Capture the cell that displays the provided text and extract its (x, y) central coordinate. 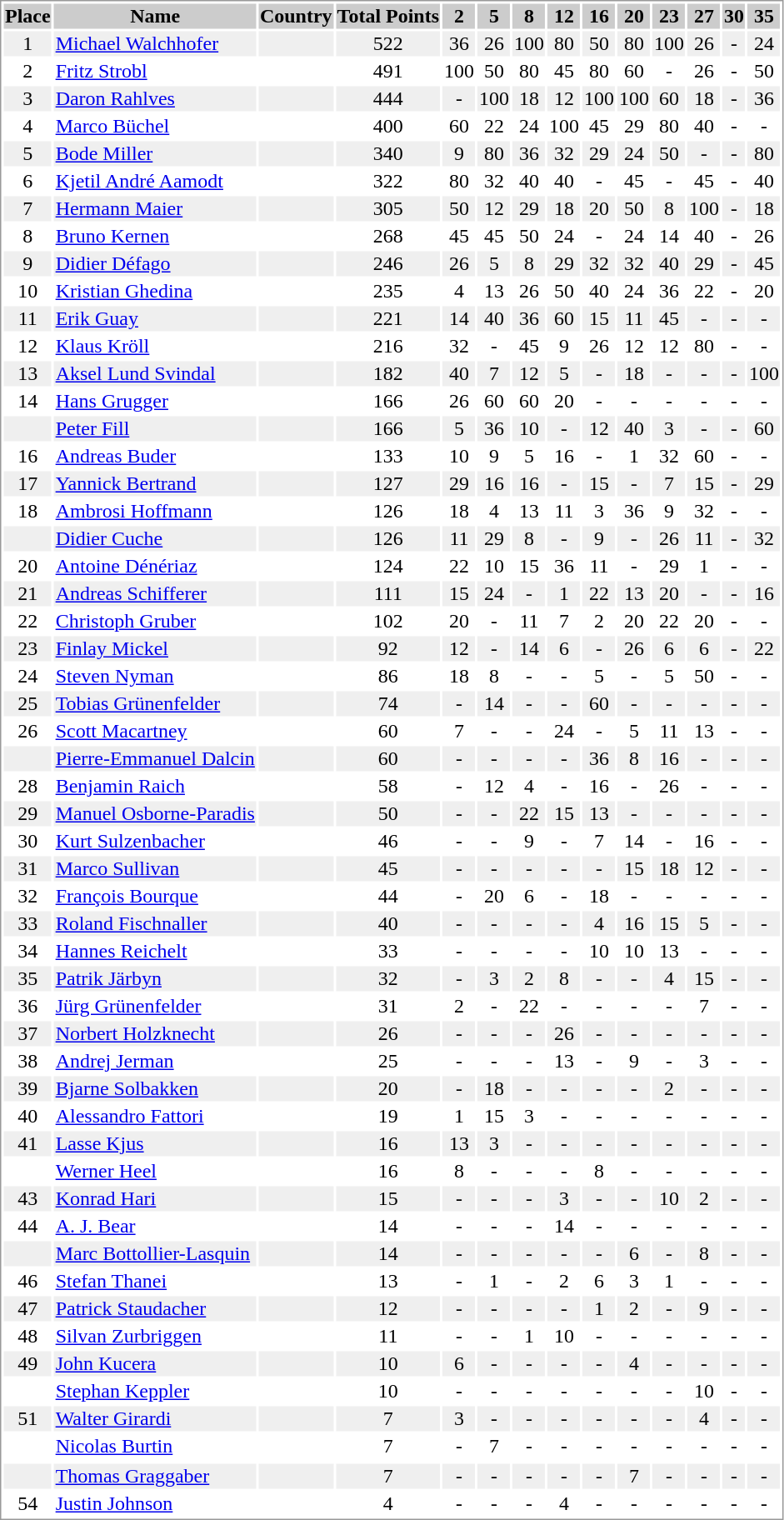
Bruno Kernen (155, 236)
Antoine Dénériaz (155, 566)
Yannick Bertrand (155, 484)
34 (27, 951)
Werner Heel (155, 1171)
19 (388, 1116)
182 (388, 374)
Didier Défago (155, 264)
305 (388, 209)
Nicolas Burtin (155, 1446)
86 (388, 676)
Marc Bottollier-Lasquin (155, 1254)
Michael Walchhofer (155, 44)
246 (388, 264)
Bjarne Solbakken (155, 1089)
Thomas Graggaber (155, 1476)
Silvan Zurbriggen (155, 1336)
41 (27, 1144)
74 (388, 704)
Justin Johnson (155, 1504)
Total Points (388, 16)
Hans Grugger (155, 401)
Jürg Grünenfelder (155, 1006)
400 (388, 126)
27 (705, 16)
102 (388, 621)
Ambrosi Hoffmann (155, 511)
Benjamin Raich (155, 786)
21 (27, 594)
Walter Girardi (155, 1419)
Norbert Holzknecht (155, 1034)
491 (388, 71)
49 (27, 1364)
28 (27, 786)
124 (388, 566)
111 (388, 594)
Roland Fischnaller (155, 924)
Pierre-Emmanuel Dalcin (155, 759)
Marco Sullivan (155, 869)
Country (296, 16)
39 (27, 1089)
38 (27, 1061)
Alessandro Fattori (155, 1116)
444 (388, 99)
Hermann Maier (155, 209)
522 (388, 44)
Kristian Ghedina (155, 291)
322 (388, 181)
268 (388, 236)
Hannes Reichelt (155, 951)
Andreas Schifferer (155, 594)
54 (27, 1504)
235 (388, 291)
43 (27, 1199)
Finlay Mickel (155, 649)
Klaus Kröll (155, 346)
Place (27, 16)
Kurt Sulzenbacher (155, 841)
92 (388, 649)
Manuel Osborne-Paradis (155, 814)
133 (388, 456)
Christoph Gruber (155, 621)
Andrej Jerman (155, 1061)
Marco Büchel (155, 126)
Kjetil André Aamodt (155, 181)
Stefan Thanei (155, 1281)
47 (27, 1309)
A. J. Bear (155, 1226)
Daron Rahlves (155, 99)
51 (27, 1419)
Stephan Keppler (155, 1391)
Erik Guay (155, 319)
48 (27, 1336)
John Kucera (155, 1364)
Bode Miller (155, 154)
Aksel Lund Svindal (155, 374)
Didier Cuche (155, 539)
Peter Fill (155, 429)
Patrik Järbyn (155, 979)
216 (388, 346)
58 (388, 786)
Konrad Hari (155, 1199)
Lasse Kjus (155, 1144)
Fritz Strobl (155, 71)
127 (388, 484)
17 (27, 484)
37 (27, 1034)
François Bourque (155, 896)
Tobias Grünenfelder (155, 704)
Patrick Staudacher (155, 1309)
Scott Macartney (155, 731)
Andreas Buder (155, 456)
221 (388, 319)
Name (155, 16)
Steven Nyman (155, 676)
340 (388, 154)
